Detect which cell encompasses the target text, then output its [X, Y] center coordinate. 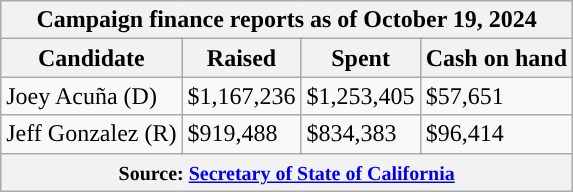
$96,414 [496, 134]
Joey Acuña (D) [92, 96]
$1,167,236 [242, 96]
$1,253,405 [360, 96]
$834,383 [360, 134]
Candidate [92, 58]
Cash on hand [496, 58]
$919,488 [242, 134]
Campaign finance reports as of October 19, 2024 [287, 20]
Jeff Gonzalez (R) [92, 134]
Spent [360, 58]
Source: Secretary of State of California [287, 172]
$57,651 [496, 96]
Raised [242, 58]
